From the cell containing the given text, extract its center point as (X, Y) coordinate. 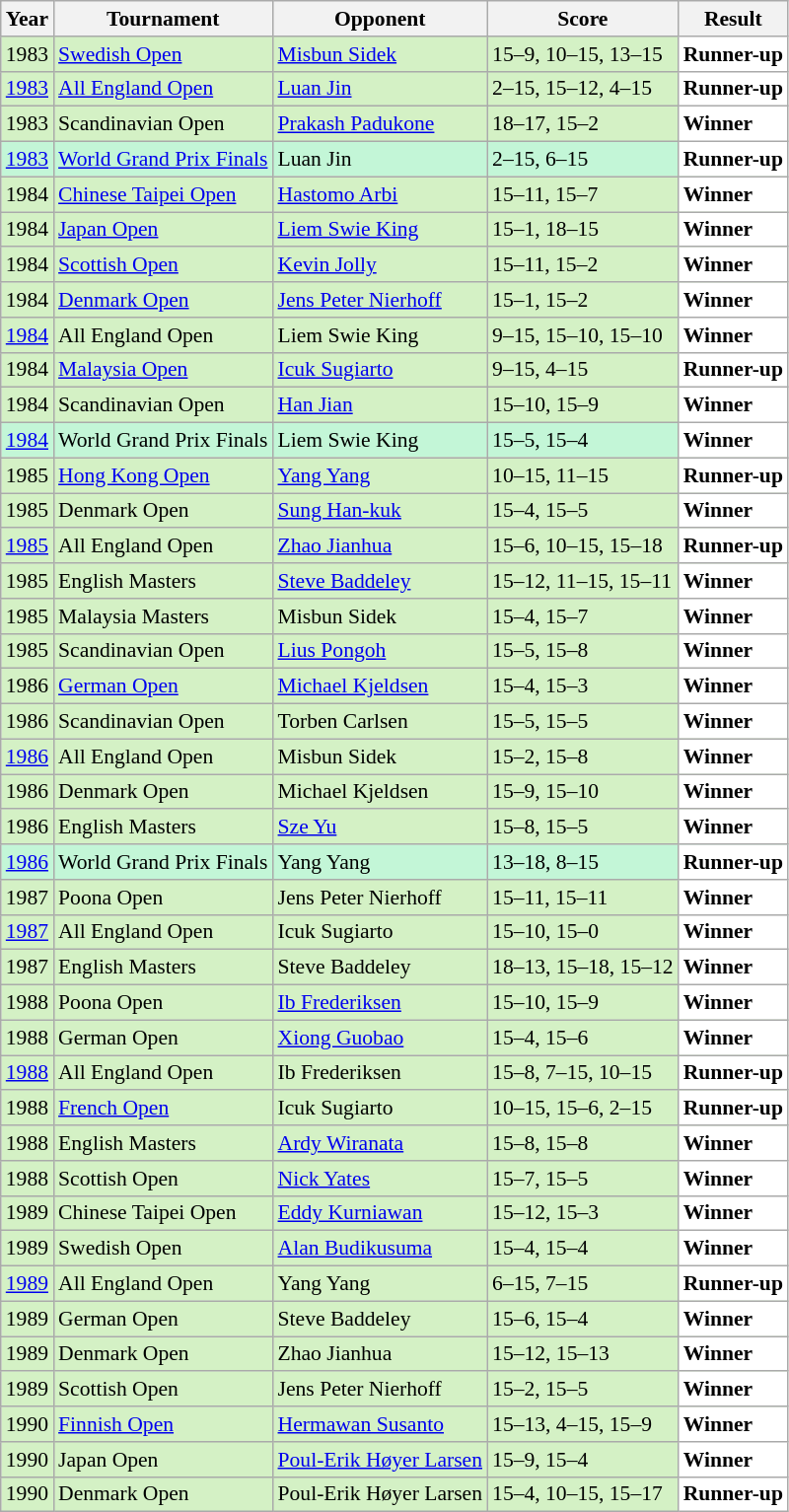
18–13, 15–18, 15–12 (583, 968)
Result (734, 19)
Hong Kong Open (163, 475)
Ardy Wiranata (380, 1143)
15–4, 15–7 (583, 616)
15–2, 15–8 (583, 756)
2–15, 15–12, 4–15 (583, 89)
15–12, 11–15, 15–11 (583, 581)
15–4, 15–6 (583, 1038)
Score (583, 19)
15–12, 15–13 (583, 1354)
15–12, 15–3 (583, 1213)
15–9, 15–10 (583, 792)
9–15, 15–10, 15–10 (583, 335)
Kevin Jolly (380, 265)
Prakash Padukone (380, 124)
Xiong Guobao (380, 1038)
15–5, 15–4 (583, 441)
15–5, 15–8 (583, 651)
Han Jian (380, 405)
15–1, 18–15 (583, 230)
18–17, 15–2 (583, 124)
Lius Pongoh (380, 651)
15–11, 15–11 (583, 898)
15–8, 15–5 (583, 828)
15–4, 15–3 (583, 686)
Tournament (163, 19)
6–15, 7–15 (583, 1284)
Malaysia Open (163, 370)
15–8, 7–15, 10–15 (583, 1073)
Opponent (380, 19)
15–4, 15–4 (583, 1249)
15–6, 15–4 (583, 1319)
15–11, 15–7 (583, 194)
Torben Carlsen (380, 722)
Malaysia Masters (163, 616)
10–15, 11–15 (583, 475)
15–10, 15–0 (583, 932)
15–8, 15–8 (583, 1143)
15–13, 4–15, 15–9 (583, 1424)
Finnish Open (163, 1424)
Nick Yates (380, 1179)
10–15, 15–6, 2–15 (583, 1109)
15–9, 10–15, 13–15 (583, 54)
Sung Han-kuk (380, 511)
2–15, 6–15 (583, 160)
15–4, 10–15, 15–17 (583, 1494)
15–9, 15–4 (583, 1460)
15–6, 10–15, 15–18 (583, 546)
Sze Yu (380, 828)
15–11, 15–2 (583, 265)
15–7, 15–5 (583, 1179)
13–18, 8–15 (583, 862)
Eddy Kurniawan (380, 1213)
Alan Budikusuma (380, 1249)
Year (28, 19)
9–15, 4–15 (583, 370)
French Open (163, 1109)
Hermawan Susanto (380, 1424)
15–5, 15–5 (583, 722)
15–1, 15–2 (583, 300)
15–2, 15–5 (583, 1390)
Hastomo Arbi (380, 194)
15–4, 15–5 (583, 511)
